Return the (x, y) coordinate for the center point of the cell that contains the specified text.  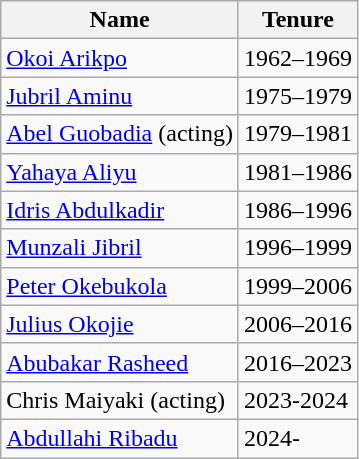
1981–1986 (298, 172)
1975–1979 (298, 96)
Jubril Aminu (120, 96)
1979–1981 (298, 134)
Peter Okebukola (120, 286)
Okoi Arikpo (120, 58)
2024- (298, 438)
1986–1996 (298, 210)
Julius Okojie (120, 324)
Chris Maiyaki (acting) (120, 400)
Name (120, 20)
Abel Guobadia (acting) (120, 134)
1999–2006 (298, 286)
Yahaya Aliyu (120, 172)
Munzali Jibril (120, 248)
1962–1969 (298, 58)
2006–2016 (298, 324)
Idris Abdulkadir (120, 210)
Abdullahi Ribadu (120, 438)
Tenure (298, 20)
1996–1999 (298, 248)
2016–2023 (298, 362)
Abubakar Rasheed (120, 362)
2023-2024 (298, 400)
